Extract the (X, Y) coordinate from the center of the cell holding the provided text.  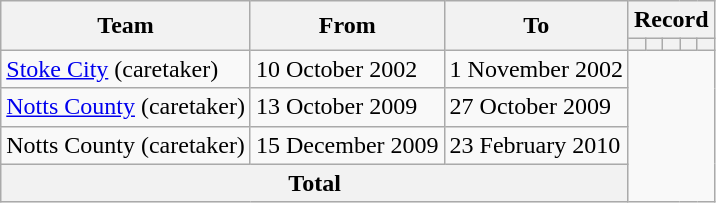
23 February 2010 (536, 145)
15 December 2009 (347, 145)
1 November 2002 (536, 69)
27 October 2009 (536, 107)
10 October 2002 (347, 69)
Total (315, 183)
13 October 2009 (347, 107)
To (536, 26)
From (347, 26)
Team (126, 26)
Record (671, 20)
Stoke City (caretaker) (126, 69)
